Search for the cell housing the specified text and yield its [X, Y] center coordinate. 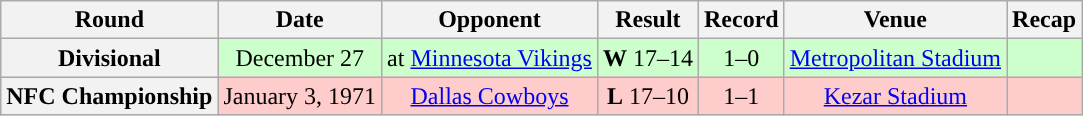
Metropolitan Stadium [895, 58]
1–1 [741, 96]
Result [648, 20]
Kezar Stadium [895, 96]
December 27 [300, 58]
Divisional [110, 58]
Venue [895, 20]
Record [741, 20]
Recap [1044, 20]
W 17–14 [648, 58]
L 17–10 [648, 96]
1–0 [741, 58]
Round [110, 20]
January 3, 1971 [300, 96]
NFC Championship [110, 96]
at Minnesota Vikings [490, 58]
Opponent [490, 20]
Dallas Cowboys [490, 96]
Date [300, 20]
